Provide the [X, Y] coordinate of the cell's center where the given text is located.  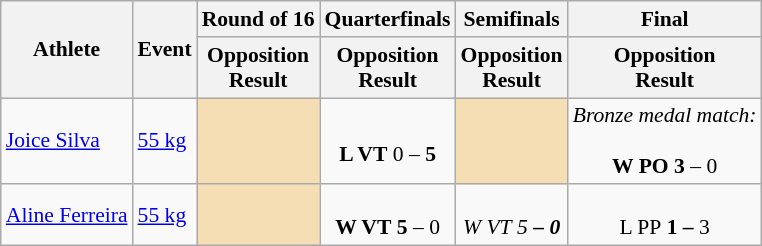
L VT 0 – 5 [388, 142]
Joice Silva [67, 142]
L PP 1 – 3 [665, 216]
Bronze medal match:W PO 3 – 0 [665, 142]
Aline Ferreira [67, 216]
Final [665, 19]
Event [165, 50]
Quarterfinals [388, 19]
Round of 16 [258, 19]
Semifinals [512, 19]
Athlete [67, 50]
